Output the [X, Y] coordinate of the center of the cell containing the given text.  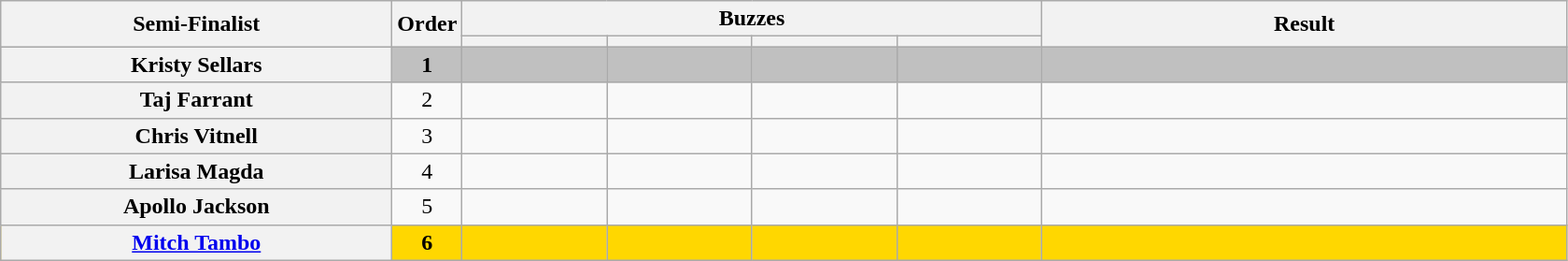
2 [428, 100]
Buzzes [752, 19]
Larisa Magda [196, 171]
6 [428, 242]
Kristy Sellars [196, 65]
Semi-Finalist [196, 24]
Result [1304, 24]
5 [428, 207]
Order [428, 24]
1 [428, 65]
Mitch Tambo [196, 242]
Taj Farrant [196, 100]
4 [428, 171]
Apollo Jackson [196, 207]
Chris Vitnell [196, 136]
3 [428, 136]
